Return [x, y] of the center of cell containing provided text 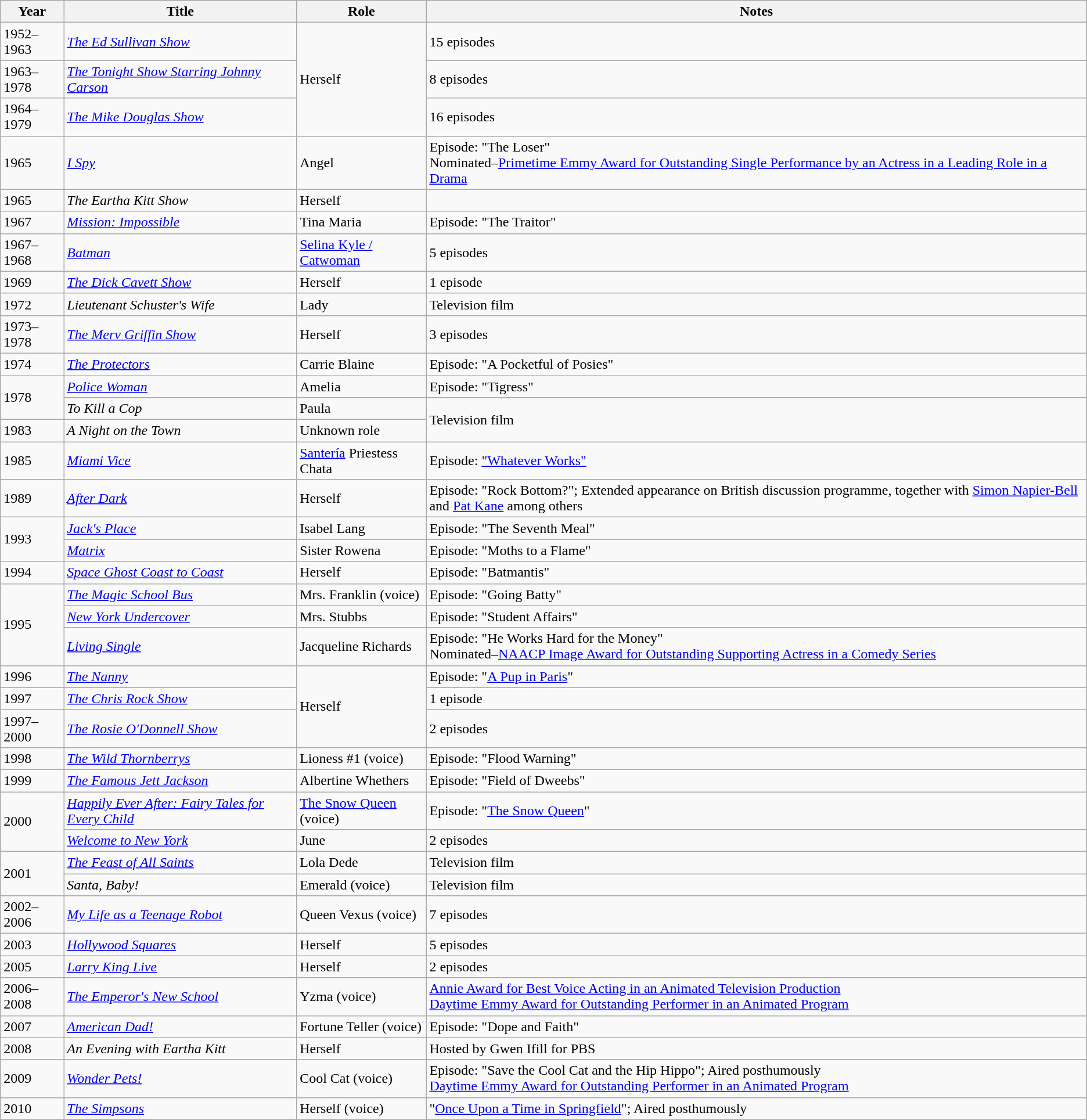
After Dark [180, 498]
Space Ghost Coast to Coast [180, 572]
1974 [33, 364]
1985 [33, 461]
2009 [33, 1079]
Unknown role [361, 431]
16 episodes [756, 117]
Police Woman [180, 386]
Albertine Whethers [361, 780]
Amelia [361, 386]
The Feast of All Saints [180, 863]
The Emperor's New School [180, 996]
Emerald (voice) [361, 885]
1952–1963 [33, 42]
Episode: "The Snow Queen" [756, 811]
1973–1978 [33, 334]
Welcome to New York [180, 841]
Living Single [180, 647]
American Dad! [180, 1027]
2005 [33, 967]
Tina Maria [361, 222]
The Snow Queen (voice) [361, 811]
2000 [33, 822]
1972 [33, 304]
2002–2006 [33, 915]
1969 [33, 282]
My Life as a Teenage Robot [180, 915]
Selina Kyle / Catwoman [361, 252]
Role [361, 12]
Mrs. Franklin (voice) [361, 595]
Notes [756, 12]
1994 [33, 572]
15 episodes [756, 42]
Year [33, 12]
Happily Ever After: Fairy Tales for Every Child [180, 811]
Episode: "Rock Bottom?"; Extended appearance on British discussion programme, together with Simon Napier-Bell and Pat Kane among others [756, 498]
2010 [33, 1108]
Episode: "Flood Warning" [756, 758]
Jack's Place [180, 528]
2003 [33, 945]
Episode: "Student Affairs" [756, 617]
Episode: "He Works Hard for the Money" Nominated–NAACP Image Award for Outstanding Supporting Actress in a Comedy Series [756, 647]
Fortune Teller (voice) [361, 1027]
The Magic School Bus [180, 595]
Episode: "Save the Cool Cat and the Hip Hippo"; Aired posthumously Daytime Emmy Award for Outstanding Performer in an Animated Program [756, 1079]
Episode: "The Traitor" [756, 222]
An Evening with Eartha Kitt [180, 1049]
2001 [33, 874]
Yzma (voice) [361, 996]
Lioness #1 (voice) [361, 758]
Episode: "Whatever Works" [756, 461]
1989 [33, 498]
Jacqueline Richards [361, 647]
Angel [361, 163]
Queen Vexus (voice) [361, 915]
Hollywood Squares [180, 945]
1996 [33, 676]
1995 [33, 625]
Santa, Baby! [180, 885]
"Once Upon a Time in Springfield"; Aired posthumously [756, 1108]
7 episodes [756, 915]
Sister Rowena [361, 550]
1967–1968 [33, 252]
Isabel Lang [361, 528]
The Merv Griffin Show [180, 334]
Annie Award for Best Voice Acting in an Animated Television Production Daytime Emmy Award for Outstanding Performer in an Animated Program [756, 996]
2006–2008 [33, 996]
Wonder Pets! [180, 1079]
The Tonight Show Starring Johnny Carson [180, 79]
Lady [361, 304]
The Dick Cavett Show [180, 282]
Episode: "Dope and Faith" [756, 1027]
Episode: "The Seventh Meal" [756, 528]
2007 [33, 1027]
Lola Dede [361, 863]
The Wild Thornberrys [180, 758]
1999 [33, 780]
The Mike Douglas Show [180, 117]
Hosted by Gwen Ifill for PBS [756, 1049]
1963–1978 [33, 79]
2008 [33, 1049]
The Nanny [180, 676]
1997–2000 [33, 728]
Mission: Impossible [180, 222]
New York Undercover [180, 617]
1993 [33, 539]
Mrs. Stubbs [361, 617]
Episode: "A Pup in Paris" [756, 676]
Lieutenant Schuster's Wife [180, 304]
To Kill a Cop [180, 409]
June [361, 841]
1998 [33, 758]
The Ed Sullivan Show [180, 42]
1997 [33, 698]
The Rosie O'Donnell Show [180, 728]
Matrix [180, 550]
Larry King Live [180, 967]
Herself (voice) [361, 1108]
Cool Cat (voice) [361, 1079]
1983 [33, 431]
1978 [33, 397]
1964–1979 [33, 117]
3 episodes [756, 334]
Episode: "Tigress" [756, 386]
Episode: "The Loser" Nominated–Primetime Emmy Award for Outstanding Single Performance by an Actress in a Leading Role in a Drama [756, 163]
The Simpsons [180, 1108]
Episode: "Going Batty" [756, 595]
Episode: "A Pocketful of Posies" [756, 364]
1967 [33, 222]
Santería Priestess Chata [361, 461]
Carrie Blaine [361, 364]
Title [180, 12]
The Protectors [180, 364]
8 episodes [756, 79]
Paula [361, 409]
The Eartha Kitt Show [180, 200]
A Night on the Town [180, 431]
Episode: "Moths to a Flame" [756, 550]
I Spy [180, 163]
Episode: "Field of Dweebs" [756, 780]
The Chris Rock Show [180, 698]
Batman [180, 252]
Episode: "Batmantis" [756, 572]
Miami Vice [180, 461]
The Famous Jett Jackson [180, 780]
